Detect which cell encompasses the target text, then output its (X, Y) center coordinate. 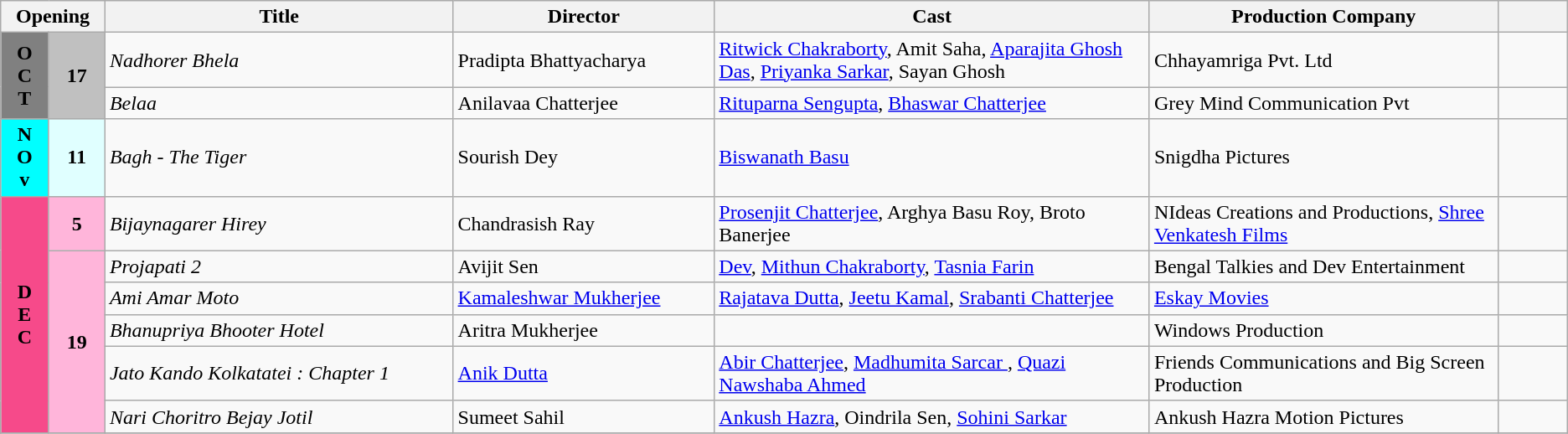
Production Company (1323, 17)
Windows Production (1323, 330)
Avijit Sen (584, 266)
Friends Communications and Big Screen Production (1323, 374)
Cast (932, 17)
Abir Chatterjee, Madhumita Sarcar , Quazi Nawshaba Ahmed (932, 374)
Title (279, 17)
Bijaynagarer Hirey (279, 223)
17 (77, 75)
DEC (25, 314)
Chandrasish Ray (584, 223)
Bagh - The Tiger (279, 158)
Pradipta Bhattyacharya (584, 60)
OCT (25, 75)
Biswanath Basu (932, 158)
Eskay Movies (1323, 298)
Belaa (279, 103)
Grey Mind Communication Pvt (1323, 103)
Opening (54, 17)
Prosenjit Chatterjee, Arghya Basu Roy, Broto Banerjee (932, 223)
Nari Choritro Bejay Jotil (279, 416)
Kamaleshwar Mukherjee (584, 298)
Anik Dutta (584, 374)
Anilavaa Chatterjee (584, 103)
NOv (25, 158)
Jato Kando Kolkatatei : Chapter 1 (279, 374)
Rajatava Dutta, Jeetu Kamal, Srabanti Chatterjee (932, 298)
Sumeet Sahil (584, 416)
11 (77, 158)
Projapati 2 (279, 266)
19 (77, 342)
Director (584, 17)
Bengal Talkies and Dev Entertainment (1323, 266)
Chhayamriga Pvt. Ltd (1323, 60)
Aritra Mukherjee (584, 330)
Dev, Mithun Chakraborty, Tasnia Farin (932, 266)
NIdeas Creations and Productions, Shree Venkatesh Films (1323, 223)
Nadhorer Bhela (279, 60)
5 (77, 223)
Bhanupriya Bhooter Hotel (279, 330)
Ami Amar Moto (279, 298)
Ankush Hazra Motion Pictures (1323, 416)
Ritwick Chakraborty, Amit Saha, Aparajita Ghosh Das, Priyanka Sarkar, Sayan Ghosh (932, 60)
Snigdha Pictures (1323, 158)
Ankush Hazra, Oindrila Sen, Sohini Sarkar (932, 416)
Sourish Dey (584, 158)
Rituparna Sengupta, Bhaswar Chatterjee (932, 103)
